Return the [X, Y] coordinate for the center point of the cell that contains the specified text.  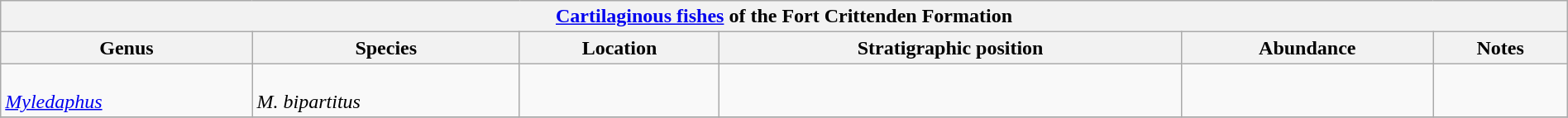
Stratigraphic position [951, 48]
Notes [1500, 48]
Cartilaginous fishes of the Fort Crittenden Formation [784, 17]
Abundance [1307, 48]
M. bipartitus [385, 91]
Species [385, 48]
Myledaphus [127, 91]
Location [619, 48]
Genus [127, 48]
